Identify which cell holds the provided text, then report its [X, Y] central coordinate. 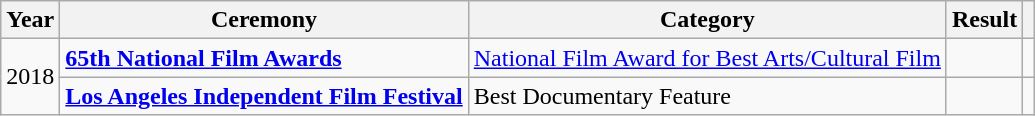
Los Angeles Independent Film Festival [264, 96]
National Film Award for Best Arts/Cultural Film [707, 58]
Best Documentary Feature [707, 96]
Ceremony [264, 20]
Year [30, 20]
65th National Film Awards [264, 58]
Category [707, 20]
2018 [30, 77]
Result [984, 20]
